Provide the [x, y] coordinate of the cell's center where the given text is located.  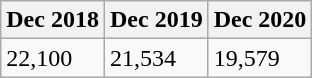
21,534 [156, 58]
Dec 2019 [156, 20]
22,100 [53, 58]
19,579 [260, 58]
Dec 2020 [260, 20]
Dec 2018 [53, 20]
